Determine the [X, Y] coordinate at the center of the cell enclosing the given text.  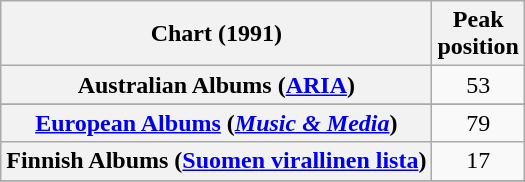
53 [478, 85]
Australian Albums (ARIA) [216, 85]
Finnish Albums (Suomen virallinen lista) [216, 161]
79 [478, 123]
European Albums (Music & Media) [216, 123]
17 [478, 161]
Chart (1991) [216, 34]
Peakposition [478, 34]
